Determine the [X, Y] coordinate at the center of the cell enclosing the given text.  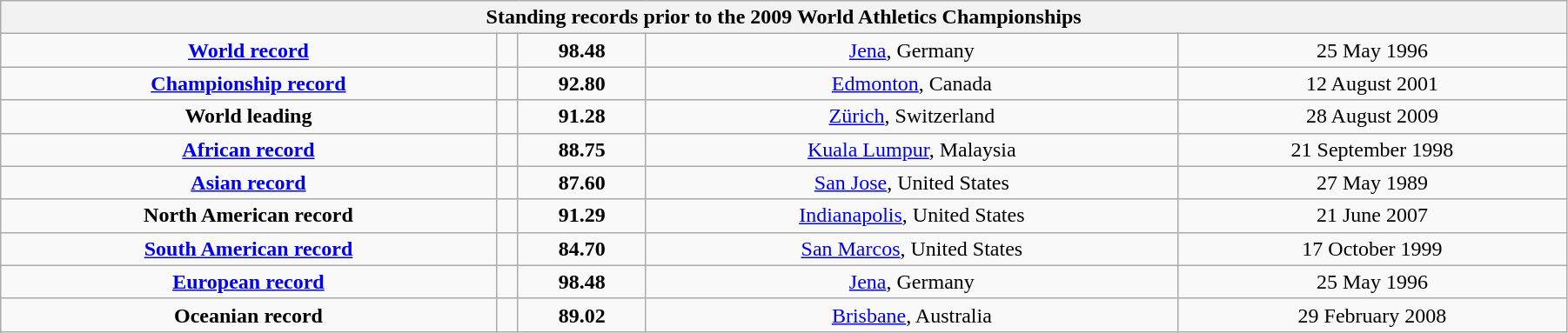
17 October 1999 [1371, 249]
North American record [249, 216]
African record [249, 150]
Edmonton, Canada [912, 83]
Zürich, Switzerland [912, 117]
Standing records prior to the 2009 World Athletics Championships [784, 17]
87.60 [581, 183]
92.80 [581, 83]
World record [249, 50]
91.29 [581, 216]
Championship record [249, 83]
84.70 [581, 249]
88.75 [581, 150]
12 August 2001 [1371, 83]
San Marcos, United States [912, 249]
21 June 2007 [1371, 216]
World leading [249, 117]
European record [249, 282]
29 February 2008 [1371, 315]
91.28 [581, 117]
Kuala Lumpur, Malaysia [912, 150]
Asian record [249, 183]
Brisbane, Australia [912, 315]
89.02 [581, 315]
21 September 1998 [1371, 150]
28 August 2009 [1371, 117]
27 May 1989 [1371, 183]
Indianapolis, United States [912, 216]
San Jose, United States [912, 183]
South American record [249, 249]
Oceanian record [249, 315]
